Identify which cell holds the provided text, then report its (x, y) central coordinate. 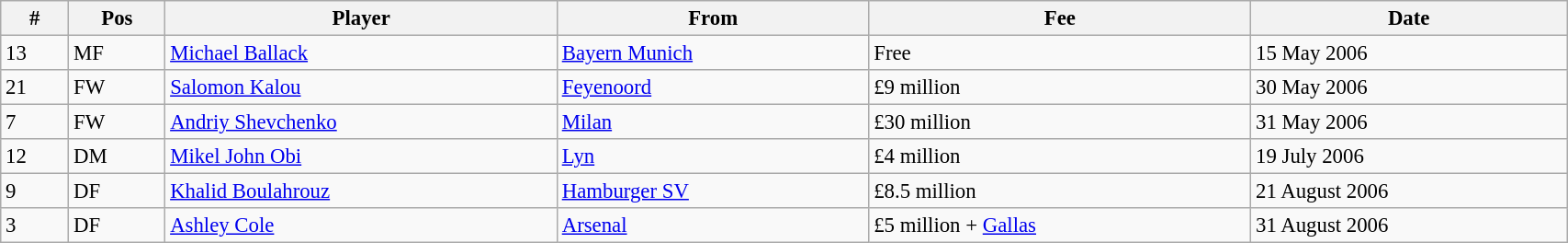
# (35, 18)
Mikel John Obi (362, 156)
Fee (1060, 18)
Free (1060, 53)
31 August 2006 (1409, 226)
15 May 2006 (1409, 53)
£8.5 million (1060, 191)
31 May 2006 (1409, 122)
30 May 2006 (1409, 87)
13 (35, 53)
12 (35, 156)
21 August 2006 (1409, 191)
Player (362, 18)
From (713, 18)
Pos (118, 18)
DM (118, 156)
7 (35, 122)
Lyn (713, 156)
£4 million (1060, 156)
Andriy Shevchenko (362, 122)
Ashley Cole (362, 226)
Khalid Boulahrouz (362, 191)
Feyenoord (713, 87)
Michael Ballack (362, 53)
3 (35, 226)
£5 million + Gallas (1060, 226)
Hamburger SV (713, 191)
£30 million (1060, 122)
Date (1409, 18)
Bayern Munich (713, 53)
Arsenal (713, 226)
21 (35, 87)
Salomon Kalou (362, 87)
£9 million (1060, 87)
19 July 2006 (1409, 156)
MF (118, 53)
9 (35, 191)
Milan (713, 122)
